Locate the cell with the specified text and output its [X, Y] center coordinate. 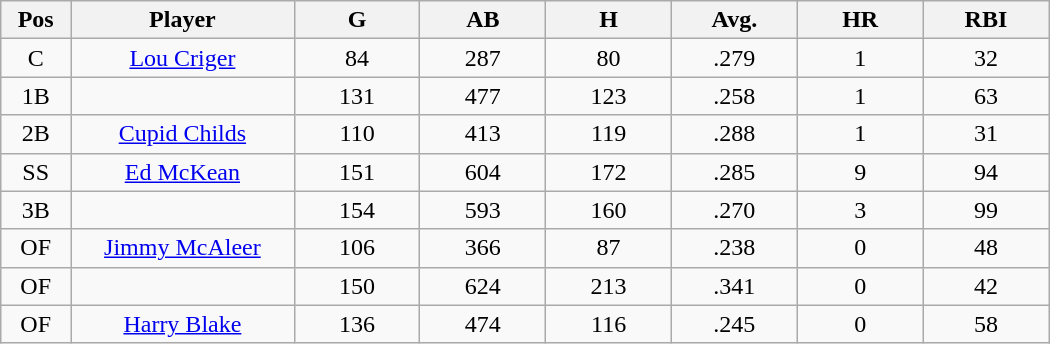
593 [483, 210]
HR [860, 20]
.258 [734, 96]
.285 [734, 172]
.238 [734, 248]
G [357, 20]
C [36, 58]
.270 [734, 210]
213 [609, 286]
131 [357, 96]
2B [36, 134]
SS [36, 172]
63 [986, 96]
413 [483, 134]
31 [986, 134]
160 [609, 210]
604 [483, 172]
.279 [734, 58]
119 [609, 134]
AB [483, 20]
Avg. [734, 20]
366 [483, 248]
123 [609, 96]
151 [357, 172]
154 [357, 210]
58 [986, 324]
150 [357, 286]
80 [609, 58]
287 [483, 58]
Pos [36, 20]
48 [986, 248]
.245 [734, 324]
172 [609, 172]
474 [483, 324]
94 [986, 172]
Ed McKean [183, 172]
106 [357, 248]
H [609, 20]
110 [357, 134]
Player [183, 20]
RBI [986, 20]
9 [860, 172]
Lou Criger [183, 58]
.288 [734, 134]
32 [986, 58]
1B [36, 96]
136 [357, 324]
Jimmy McAleer [183, 248]
3 [860, 210]
99 [986, 210]
.341 [734, 286]
42 [986, 286]
Cupid Childs [183, 134]
624 [483, 286]
116 [609, 324]
84 [357, 58]
Harry Blake [183, 324]
477 [483, 96]
87 [609, 248]
3B [36, 210]
